Scan for the cell matching the given text and deliver its (x, y) coordinate at center. 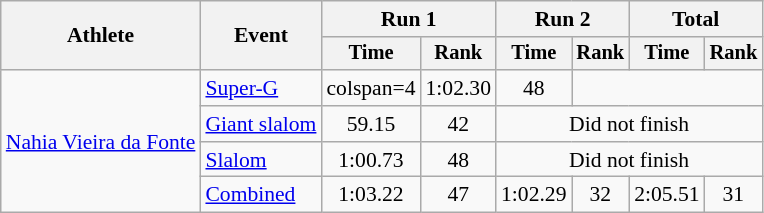
42 (458, 124)
1:02.29 (534, 195)
47 (458, 195)
1:00.73 (370, 160)
Slalom (260, 160)
Super-G (260, 88)
colspan=4 (370, 88)
Combined (260, 195)
1:02.30 (458, 88)
Event (260, 36)
Nahia Vieira da Fonte (101, 141)
Run 2 (562, 19)
2:05.51 (666, 195)
32 (601, 195)
1:03.22 (370, 195)
31 (734, 195)
Total (696, 19)
Run 1 (408, 19)
Athlete (101, 36)
Giant slalom (260, 124)
59.15 (370, 124)
